Provide the (X, Y) coordinate of the cell's center where the given text is located.  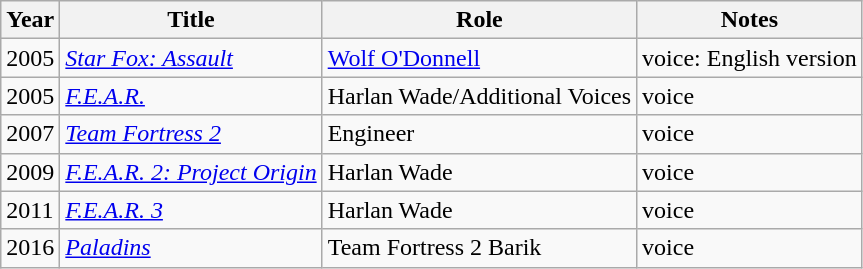
F.E.A.R. 3 (191, 210)
Engineer (479, 134)
Star Fox: Assault (191, 58)
Team Fortress 2 Barik (479, 248)
2016 (30, 248)
Paladins (191, 248)
Title (191, 20)
Role (479, 20)
Notes (750, 20)
voice: English version (750, 58)
Harlan Wade/Additional Voices (479, 96)
Wolf O'Donnell (479, 58)
2007 (30, 134)
Team Fortress 2 (191, 134)
F.E.A.R. (191, 96)
Year (30, 20)
F.E.A.R. 2: Project Origin (191, 172)
2011 (30, 210)
2009 (30, 172)
